Identify which cell holds the provided text, then report its [X, Y] central coordinate. 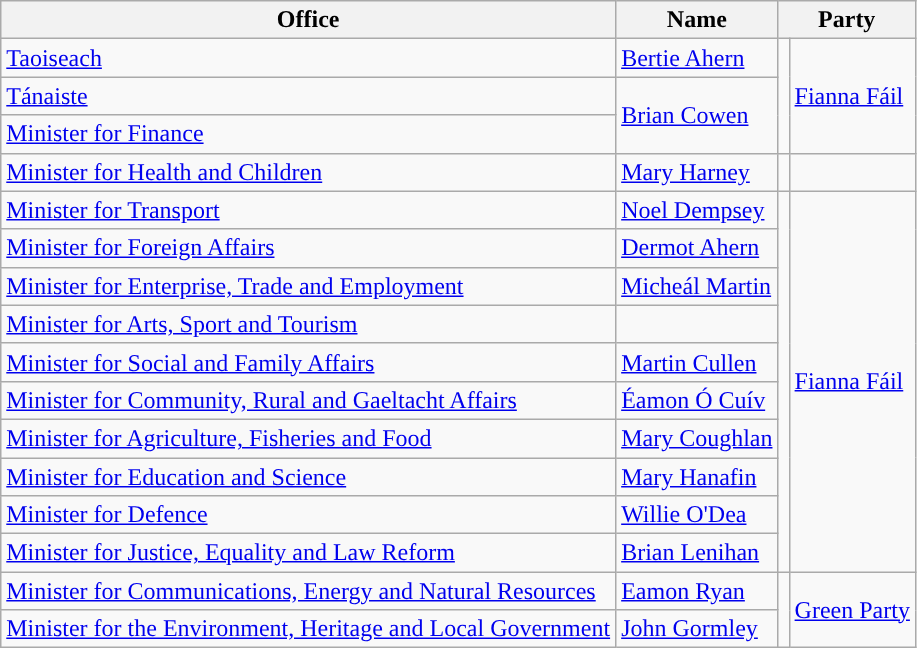
Micheál Martin [697, 286]
Minister for Health and Children [308, 172]
Mary Coughlan [697, 438]
Dermot Ahern [697, 248]
Minister for Agriculture, Fisheries and Food [308, 438]
Eamon Ryan [697, 591]
Brian Lenihan [697, 553]
Willie O'Dea [697, 515]
Minister for Enterprise, Trade and Employment [308, 286]
Green Party [852, 610]
Minister for Defence [308, 515]
Brian Cowen [697, 115]
Minister for Transport [308, 210]
Name [697, 20]
Minister for Communications, Energy and Natural Resources [308, 591]
Minister for the Environment, Heritage and Local Government [308, 629]
Minister for Social and Family Affairs [308, 362]
Minister for Justice, Equality and Law Reform [308, 553]
Minister for Arts, Sport and Tourism [308, 324]
Tánaiste [308, 96]
Bertie Ahern [697, 58]
Minister for Community, Rural and Gaeltacht Affairs [308, 400]
Noel Dempsey [697, 210]
Taoiseach [308, 58]
Office [308, 20]
Party [846, 20]
Martin Cullen [697, 362]
Minister for Finance [308, 134]
Minister for Education and Science [308, 477]
John Gormley [697, 629]
Minister for Foreign Affairs [308, 248]
Éamon Ó Cuív [697, 400]
Mary Hanafin [697, 477]
Mary Harney [697, 172]
